Extract the [X, Y] coordinate from the center of the cell holding the provided text.  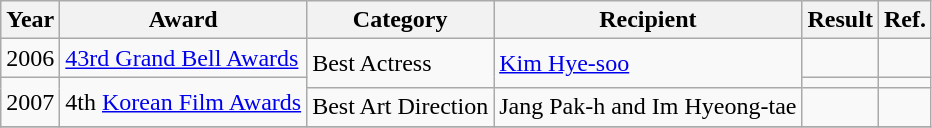
Category [400, 20]
2007 [30, 102]
4th Korean Film Awards [184, 102]
Jang Pak-h and Im Hyeong-tae [648, 107]
2006 [30, 58]
Year [30, 20]
Recipient [648, 20]
Kim Hye-soo [648, 64]
43rd Grand Bell Awards [184, 58]
Ref. [904, 20]
Best Actress [400, 64]
Best Art Direction [400, 107]
Result [840, 20]
Award [184, 20]
